For the text-containing cell, return its midpoint in [x, y] coordinate format. 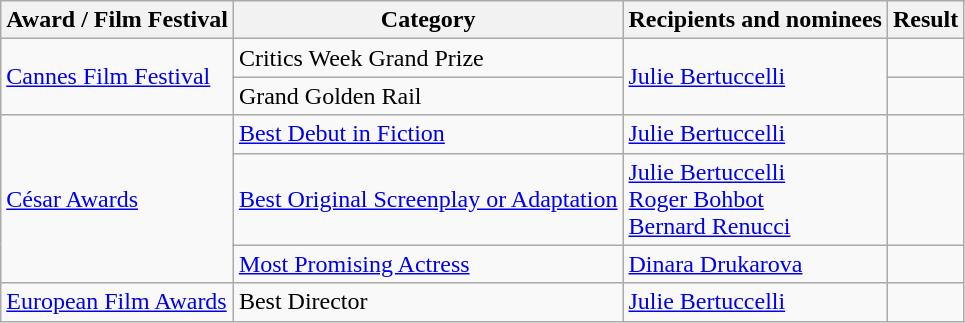
Award / Film Festival [118, 20]
Best Director [428, 302]
César Awards [118, 199]
European Film Awards [118, 302]
Category [428, 20]
Critics Week Grand Prize [428, 58]
Grand Golden Rail [428, 96]
Best Debut in Fiction [428, 134]
Recipients and nominees [755, 20]
Most Promising Actress [428, 264]
Dinara Drukarova [755, 264]
Best Original Screenplay or Adaptation [428, 199]
Julie Bertuccelli Roger Bohbot Bernard Renucci [755, 199]
Cannes Film Festival [118, 77]
Result [925, 20]
